Identify which cell holds the provided text, then report its (x, y) central coordinate. 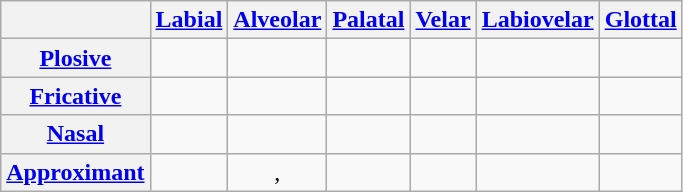
Nasal (76, 134)
, (278, 172)
Velar (443, 20)
Glottal (640, 20)
Labiovelar (538, 20)
Plosive (76, 58)
Approximant (76, 172)
Fricative (76, 96)
Alveolar (278, 20)
Palatal (368, 20)
Labial (189, 20)
